Determine the (X, Y) coordinate at the center of the cell enclosing the given text.  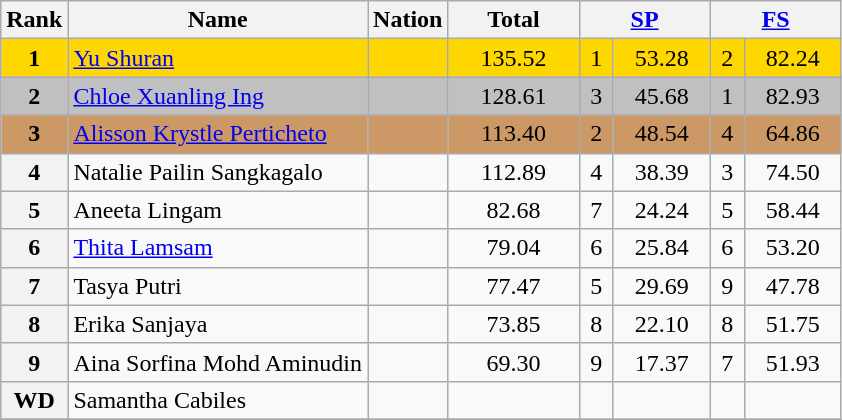
47.78 (792, 286)
29.69 (662, 286)
Tasya Putri (218, 286)
17.37 (662, 362)
77.47 (514, 286)
51.93 (792, 362)
Yu Shuran (218, 58)
22.10 (662, 324)
112.89 (514, 172)
82.68 (514, 210)
Total (514, 20)
113.40 (514, 134)
Nation (408, 20)
FS (776, 20)
Erika Sanjaya (218, 324)
64.86 (792, 134)
25.84 (662, 248)
58.44 (792, 210)
128.61 (514, 96)
Aina Sorfina Mohd Aminudin (218, 362)
82.93 (792, 96)
82.24 (792, 58)
Samantha Cabiles (218, 400)
WD (34, 400)
38.39 (662, 172)
48.54 (662, 134)
SP (644, 20)
Alisson Krystle Perticheto (218, 134)
Chloe Xuanling Ing (218, 96)
45.68 (662, 96)
74.50 (792, 172)
79.04 (514, 248)
Natalie Pailin Sangkagalo (218, 172)
Aneeta Lingam (218, 210)
51.75 (792, 324)
135.52 (514, 58)
24.24 (662, 210)
53.28 (662, 58)
53.20 (792, 248)
Name (218, 20)
Thita Lamsam (218, 248)
73.85 (514, 324)
69.30 (514, 362)
Rank (34, 20)
